Extract the (X, Y) coordinate from the center of the cell holding the provided text.  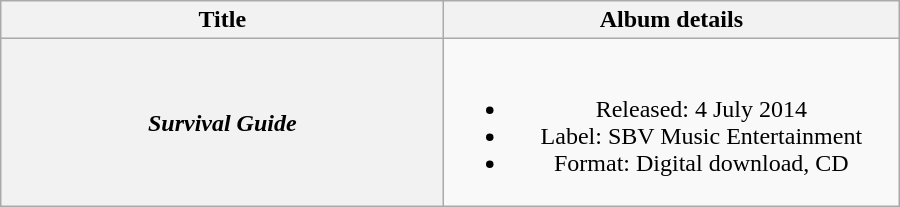
Released: 4 July 2014Label: SBV Music EntertainmentFormat: Digital download, CD (672, 122)
Album details (672, 20)
Title (222, 20)
Survival Guide (222, 122)
